Extract the (X, Y) coordinate from the center of the cell holding the provided text.  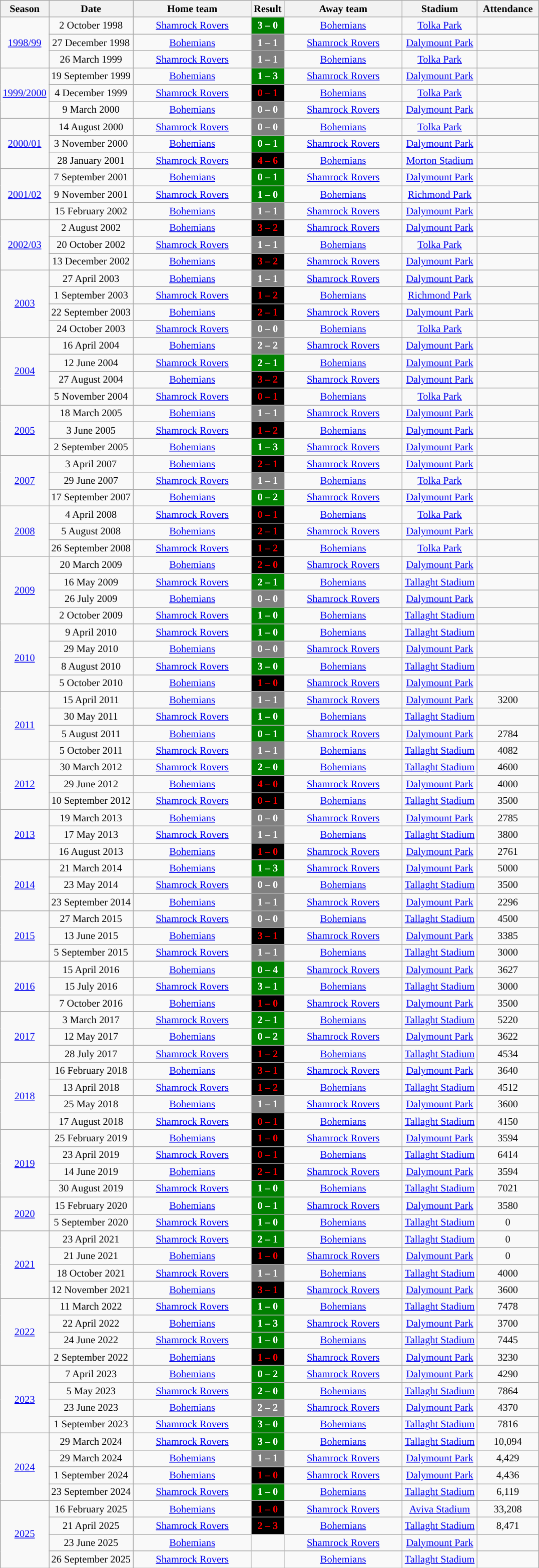
12 May 2017 (91, 1037)
2003 (25, 303)
5 September 2015 (91, 953)
5 September 2020 (91, 1222)
Season (25, 9)
16 April 2004 (91, 346)
Away team (343, 9)
24 June 2022 (91, 1340)
2024 (25, 1466)
2013 (25, 834)
7864 (507, 1391)
28 July 2017 (91, 1054)
23 May 2014 (91, 885)
2 October 1998 (91, 26)
5000 (507, 868)
23 September 2014 (91, 902)
2007 (25, 481)
27 March 2015 (91, 919)
30 May 2011 (91, 717)
2 August 2002 (91, 228)
2019 (25, 1163)
17 September 2007 (91, 497)
2 September 2022 (91, 1357)
5 November 2004 (91, 396)
1998/99 (25, 42)
26 September 2025 (91, 1559)
4512 (507, 1087)
19 March 2013 (91, 818)
6414 (507, 1155)
7 April 2023 (91, 1374)
27 December 1998 (91, 43)
2296 (507, 902)
23 September 2024 (91, 1492)
16 February 2018 (91, 1071)
7 October 2016 (91, 1003)
5220 (507, 1020)
2 October 2009 (91, 615)
2004 (25, 371)
Date (91, 9)
24 October 2003 (91, 329)
3 November 2000 (91, 144)
2023 (25, 1399)
23 April 2019 (91, 1155)
3580 (507, 1205)
26 July 2009 (91, 598)
19 September 1999 (91, 76)
10 September 2012 (91, 801)
15 April 2011 (91, 700)
2010 (25, 658)
4 December 1999 (91, 93)
15 April 2016 (91, 970)
4500 (507, 919)
2784 (507, 734)
4600 (507, 767)
4082 (507, 750)
2021 (25, 1264)
Home team (192, 9)
3622 (507, 1037)
2008 (25, 531)
14 August 2000 (91, 127)
26 March 1999 (91, 59)
15 July 2016 (91, 986)
Result (267, 9)
11 March 2022 (91, 1307)
8 August 2010 (91, 666)
8,471 (507, 1525)
30 August 2019 (91, 1188)
4 – 6 (267, 160)
3800 (507, 835)
3627 (507, 970)
1 September 2023 (91, 1424)
27 August 2004 (91, 380)
4150 (507, 1121)
4370 (507, 1408)
14 June 2019 (91, 1172)
4 April 2008 (91, 514)
3 April 2007 (91, 464)
2001/02 (25, 194)
20 March 2009 (91, 565)
23 April 2021 (91, 1239)
22 September 2003 (91, 312)
10,094 (507, 1441)
25 February 2019 (91, 1138)
7021 (507, 1188)
Aviva Stadium (439, 1509)
3700 (507, 1324)
5 October 2010 (91, 683)
9 April 2010 (91, 633)
9 November 2001 (91, 194)
13 April 2018 (91, 1087)
4,429 (507, 1458)
27 April 2003 (91, 278)
29 May 2010 (91, 649)
21 April 2025 (91, 1525)
2018 (25, 1096)
2785 (507, 818)
2002/03 (25, 244)
2017 (25, 1037)
15 February 2002 (91, 211)
3230 (507, 1357)
33,208 (507, 1509)
17 May 2013 (91, 835)
2015 (25, 935)
21 March 2014 (91, 868)
1 September 2024 (91, 1475)
26 September 2008 (91, 548)
25 May 2018 (91, 1104)
17 August 2018 (91, 1121)
9 March 2000 (91, 110)
12 November 2021 (91, 1290)
2011 (25, 725)
2014 (25, 885)
16 August 2013 (91, 851)
18 October 2021 (91, 1273)
4 – 0 (267, 784)
23 June 2025 (91, 1542)
2012 (25, 784)
29 June 2007 (91, 481)
29 June 2012 (91, 784)
4290 (507, 1374)
7 September 2001 (91, 177)
1 September 2003 (91, 295)
12 June 2004 (91, 363)
2761 (507, 851)
15 February 2020 (91, 1205)
21 June 2021 (91, 1256)
Stadium (439, 9)
20 October 2002 (91, 245)
7478 (507, 1307)
5 October 2011 (91, 750)
2000/01 (25, 143)
4534 (507, 1054)
2 September 2005 (91, 447)
2009 (25, 590)
3 March 2017 (91, 1020)
5 August 2008 (91, 531)
0 – 4 (267, 970)
2 – 3 (267, 1525)
23 June 2023 (91, 1408)
1999/2000 (25, 93)
18 March 2005 (91, 413)
4,436 (507, 1475)
2005 (25, 430)
30 March 2012 (91, 767)
16 February 2025 (91, 1509)
3640 (507, 1071)
7816 (507, 1424)
3385 (507, 935)
2016 (25, 987)
2020 (25, 1214)
22 April 2022 (91, 1324)
28 January 2001 (91, 160)
3 June 2005 (91, 430)
6,119 (507, 1492)
3200 (507, 700)
Morton Stadium (439, 160)
13 June 2015 (91, 935)
2022 (25, 1332)
Attendance (507, 9)
13 December 2002 (91, 261)
5 August 2011 (91, 734)
5 May 2023 (91, 1391)
7445 (507, 1340)
16 May 2009 (91, 582)
2025 (25, 1534)
